Capture the cell that displays the provided text and extract its (x, y) central coordinate. 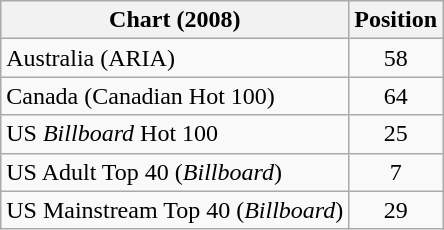
Chart (2008) (175, 20)
25 (396, 134)
7 (396, 172)
58 (396, 58)
Australia (ARIA) (175, 58)
64 (396, 96)
US Billboard Hot 100 (175, 134)
Canada (Canadian Hot 100) (175, 96)
US Adult Top 40 (Billboard) (175, 172)
29 (396, 210)
US Mainstream Top 40 (Billboard) (175, 210)
Position (396, 20)
